Pinpoint the cell where the given text exists, returning its (x, y) midpoint coordinate. 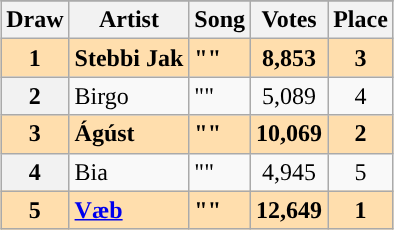
Væb (129, 210)
10,069 (290, 134)
5,089 (290, 96)
8,853 (290, 58)
Votes (290, 20)
Song (220, 20)
Stebbi Jak (129, 58)
Draw (35, 20)
Place (361, 20)
4,945 (290, 172)
12,649 (290, 210)
Birgo (129, 96)
Bia (129, 172)
Ágúst (129, 134)
Artist (129, 20)
